Return [X, Y] of the center of cell containing provided text 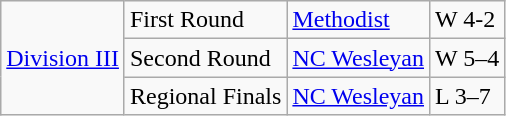
Division III [63, 58]
L 3–7 [468, 96]
Methodist [358, 20]
W 4-2 [468, 20]
Second Round [205, 58]
Regional Finals [205, 96]
W 5–4 [468, 58]
First Round [205, 20]
